Scan for the cell matching the given text and deliver its (x, y) coordinate at center. 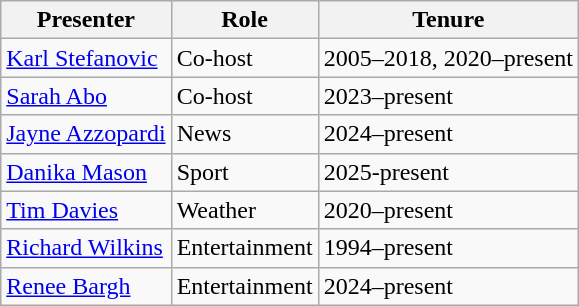
Sport (244, 172)
Tim Davies (86, 210)
2005–2018, 2020–present (448, 58)
Renee Bargh (86, 286)
Presenter (86, 20)
Jayne Azzopardi (86, 134)
1994–present (448, 248)
2020–present (448, 210)
2023–present (448, 96)
Richard Wilkins (86, 248)
News (244, 134)
Karl Stefanovic (86, 58)
Danika Mason (86, 172)
Weather (244, 210)
2025-present (448, 172)
Sarah Abo (86, 96)
Role (244, 20)
Tenure (448, 20)
